Find where the given text appears and provide that cell's center as [x, y] coordinate. 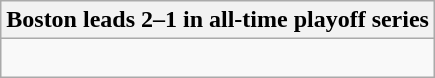
Boston leads 2–1 in all-time playoff series [218, 20]
